Detect which cell encompasses the target text, then output its [x, y] center coordinate. 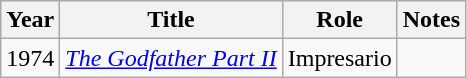
Title [171, 20]
Notes [431, 20]
Impresario [340, 58]
The Godfather Part II [171, 58]
Year [30, 20]
1974 [30, 58]
Role [340, 20]
